Locate the cell with the specified text and output its [X, Y] center coordinate. 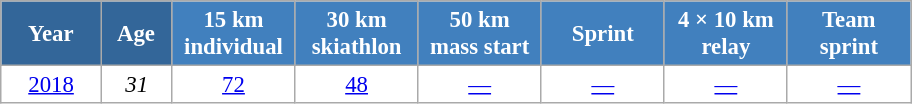
Age [136, 34]
4 × 10 km relay [726, 34]
Team sprint [848, 34]
48 [356, 85]
2018 [52, 85]
Year [52, 34]
31 [136, 85]
30 km skiathlon [356, 34]
15 km individual [234, 34]
50 km mass start [480, 34]
72 [234, 85]
Sprint [602, 34]
